Identify which cell holds the provided text, then report its [x, y] central coordinate. 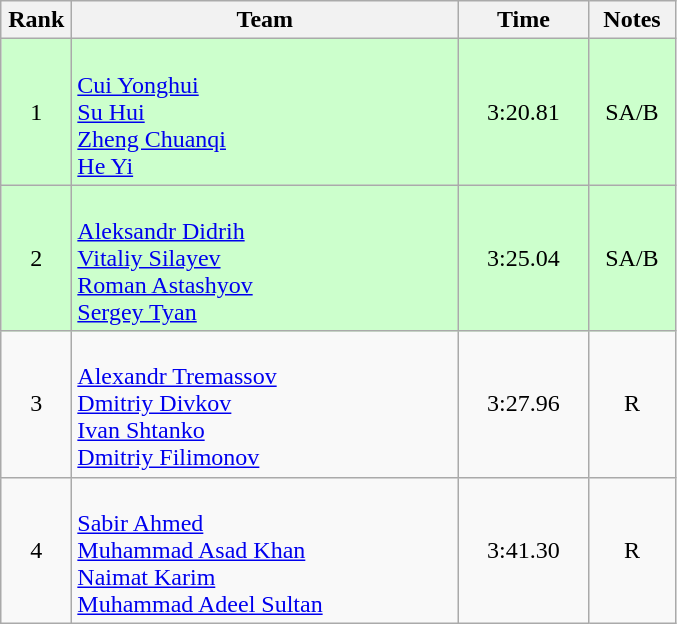
Notes [632, 20]
Rank [36, 20]
Cui YonghuiSu HuiZheng ChuanqiHe Yi [265, 112]
Team [265, 20]
3:20.81 [524, 112]
Aleksandr DidrihVitaliy SilayevRoman AstashyovSergey Tyan [265, 258]
3:27.96 [524, 404]
Sabir AhmedMuhammad Asad KhanNaimat KarimMuhammad Adeel Sultan [265, 550]
3 [36, 404]
3:25.04 [524, 258]
Time [524, 20]
1 [36, 112]
Alexandr TremassovDmitriy DivkovIvan ShtankoDmitriy Filimonov [265, 404]
2 [36, 258]
3:41.30 [524, 550]
4 [36, 550]
